Output the (x, y) coordinate of the center of the cell containing the given text.  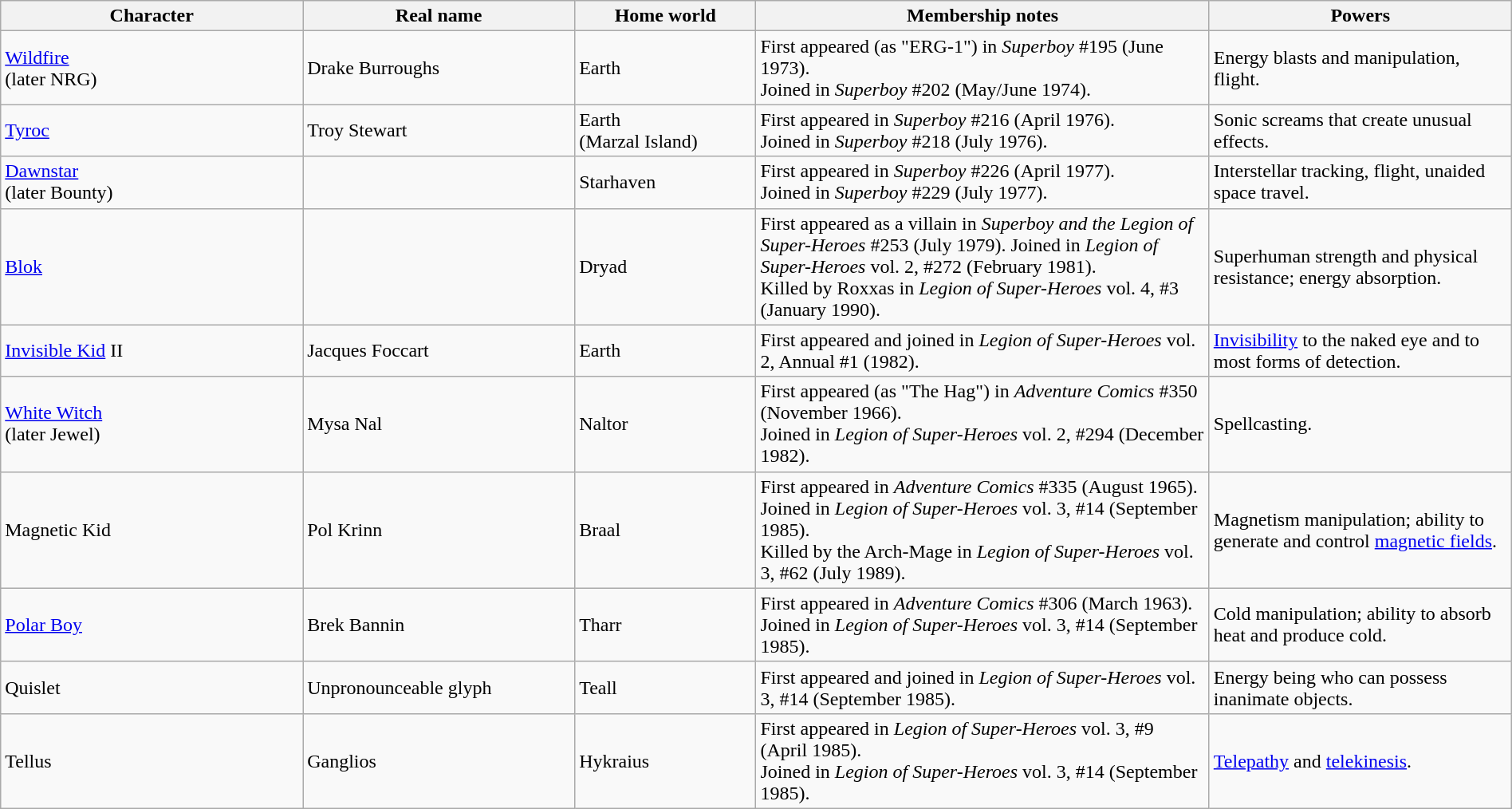
Tellus (152, 761)
Pol Krinn (439, 530)
Powers (1360, 16)
Character (152, 16)
First appeared and joined in Legion of Super-Heroes vol. 3, #14 (September 1985). (982, 688)
First appeared (as "The Hag") in Adventure Comics #350 (November 1966).Joined in Legion of Super-Heroes vol. 2, #294 (December 1982). (982, 424)
Starhaven (665, 182)
Sonic screams that create unusual effects. (1360, 131)
Energy being who can possess inanimate objects. (1360, 688)
Unpronounceable glyph (439, 688)
First appeared (as "ERG-1") in Superboy #195 (June 1973).Joined in Superboy #202 (May/June 1974). (982, 68)
Troy Stewart (439, 131)
Quislet (152, 688)
Interstellar tracking, flight, unaided space travel. (1360, 182)
First appeared and joined in Legion of Super-Heroes vol. 2, Annual #1 (1982). (982, 351)
Ganglios (439, 761)
First appeared in Superboy #216 (April 1976).Joined in Superboy #218 (July 1976). (982, 131)
Brek Bannin (439, 625)
Wildfire(later NRG) (152, 68)
Telepathy and telekinesis. (1360, 761)
Dryad (665, 266)
Drake Burroughs (439, 68)
Invisible Kid II (152, 351)
White Witch(later Jewel) (152, 424)
Superhuman strength and physical resistance; energy absorption. (1360, 266)
Invisibility to the naked eye and to most forms of detection. (1360, 351)
Membership notes (982, 16)
Teall (665, 688)
Naltor (665, 424)
Real name (439, 16)
Polar Boy (152, 625)
First appeared in Adventure Comics #306 (March 1963).Joined in Legion of Super-Heroes vol. 3, #14 (September 1985). (982, 625)
Home world (665, 16)
Tharr (665, 625)
First appeared in Superboy #226 (April 1977).Joined in Superboy #229 (July 1977). (982, 182)
Spellcasting. (1360, 424)
First appeared in Legion of Super-Heroes vol. 3, #9 (April 1985).Joined in Legion of Super-Heroes vol. 3, #14 (September 1985). (982, 761)
Hykraius (665, 761)
Jacques Foccart (439, 351)
Energy blasts and manipulation, flight. (1360, 68)
Mysa Nal (439, 424)
Magnetism manipulation; ability to generate and control magnetic fields. (1360, 530)
Tyroc (152, 131)
Magnetic Kid (152, 530)
Earth(Marzal Island) (665, 131)
Braal (665, 530)
Blok (152, 266)
Dawnstar(later Bounty) (152, 182)
Cold manipulation; ability to absorb heat and produce cold. (1360, 625)
